Return the [x, y] coordinate for the center point of the cell that contains the specified text.  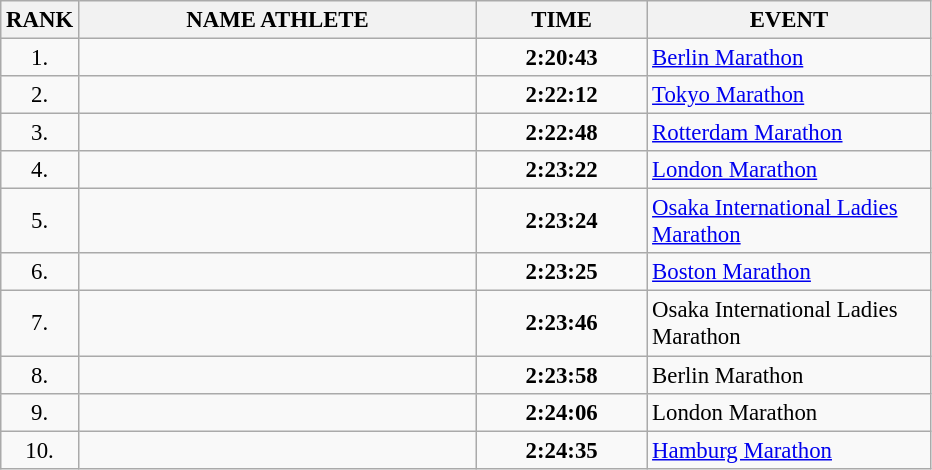
3. [40, 133]
2:22:12 [562, 95]
2:23:46 [562, 324]
Boston Marathon [789, 273]
2:22:48 [562, 133]
2:24:35 [562, 450]
Rotterdam Marathon [789, 133]
1. [40, 58]
10. [40, 450]
2:24:06 [562, 412]
4. [40, 170]
2:20:43 [562, 58]
8. [40, 375]
Hamburg Marathon [789, 450]
Tokyo Marathon [789, 95]
5. [40, 222]
2:23:24 [562, 222]
9. [40, 412]
7. [40, 324]
6. [40, 273]
RANK [40, 20]
EVENT [789, 20]
2:23:22 [562, 170]
2:23:25 [562, 273]
2. [40, 95]
TIME [562, 20]
2:23:58 [562, 375]
NAME ATHLETE [277, 20]
